From the cell containing the given text, extract its center point as [x, y] coordinate. 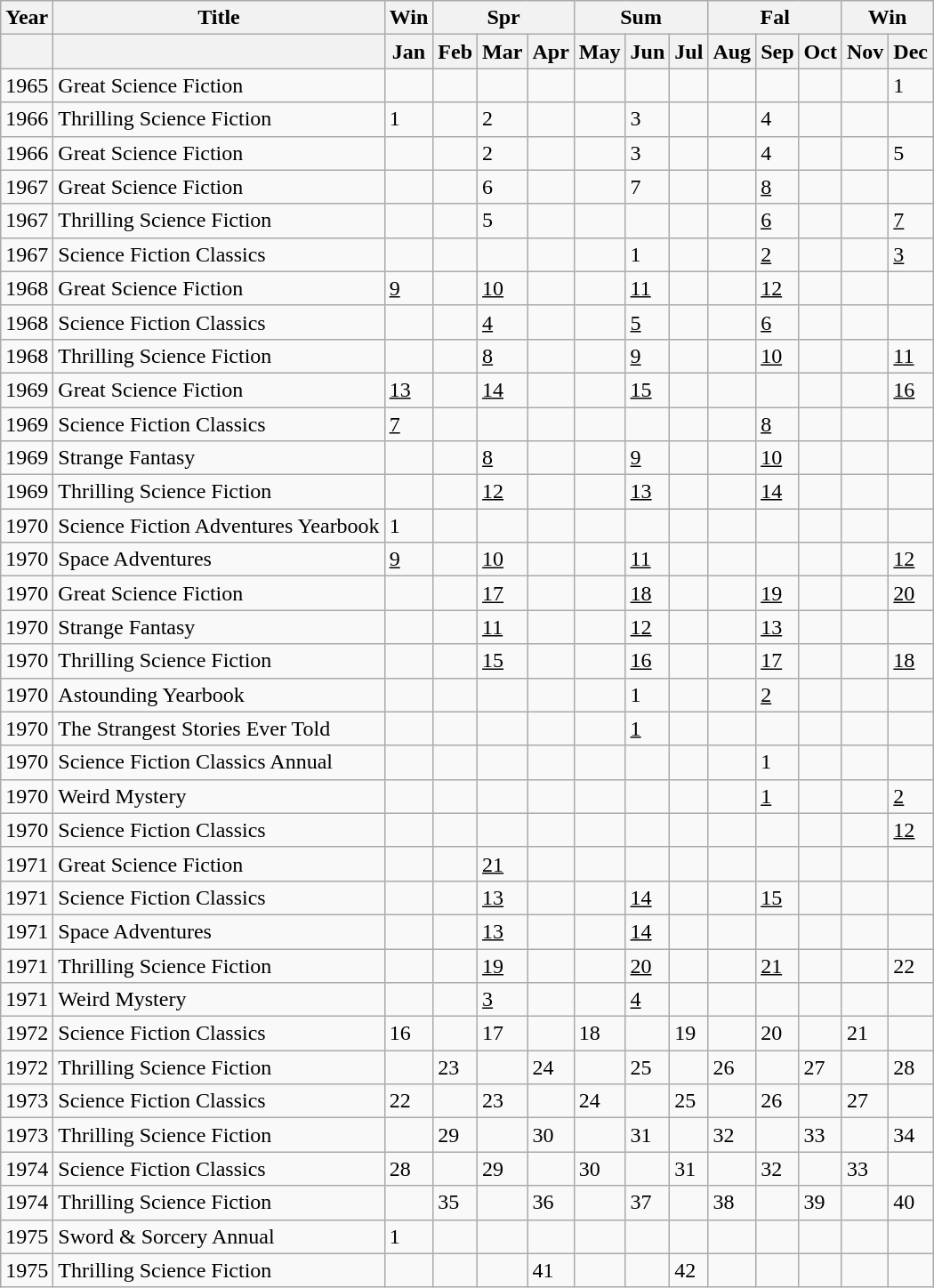
Jul [688, 52]
Title [219, 18]
37 [648, 1203]
Fal [776, 18]
Sum [640, 18]
42 [688, 1270]
Oct [820, 52]
Spr [503, 18]
Apr [551, 52]
41 [551, 1270]
Jun [648, 52]
Science Fiction Adventures Yearbook [219, 526]
Aug [732, 52]
The Strangest Stories Ever Told [219, 729]
Jan [409, 52]
38 [732, 1203]
May [600, 52]
Sep [777, 52]
40 [911, 1203]
Feb [455, 52]
Year [27, 18]
Nov [865, 52]
Sword & Sorcery Annual [219, 1236]
Dec [911, 52]
Science Fiction Classics Annual [219, 762]
Astounding Yearbook [219, 695]
39 [820, 1203]
36 [551, 1203]
34 [911, 1135]
Mar [503, 52]
35 [455, 1203]
1965 [27, 85]
